Scan for the cell matching the given text and deliver its (X, Y) coordinate at center. 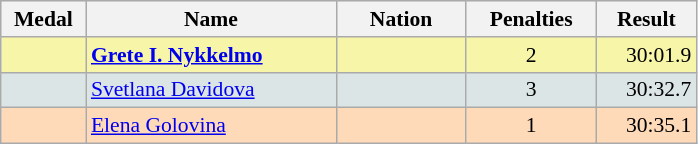
Elena Golovina (211, 126)
Medal (44, 19)
3 (531, 90)
30:35.1 (646, 126)
2 (531, 55)
1 (531, 126)
Penalties (531, 19)
Svetlana Davidova (211, 90)
Nation (401, 19)
Grete I. Nykkelmo (211, 55)
Name (211, 19)
Result (646, 19)
30:32.7 (646, 90)
30:01.9 (646, 55)
